For the text-containing cell, return its midpoint in [X, Y] coordinate format. 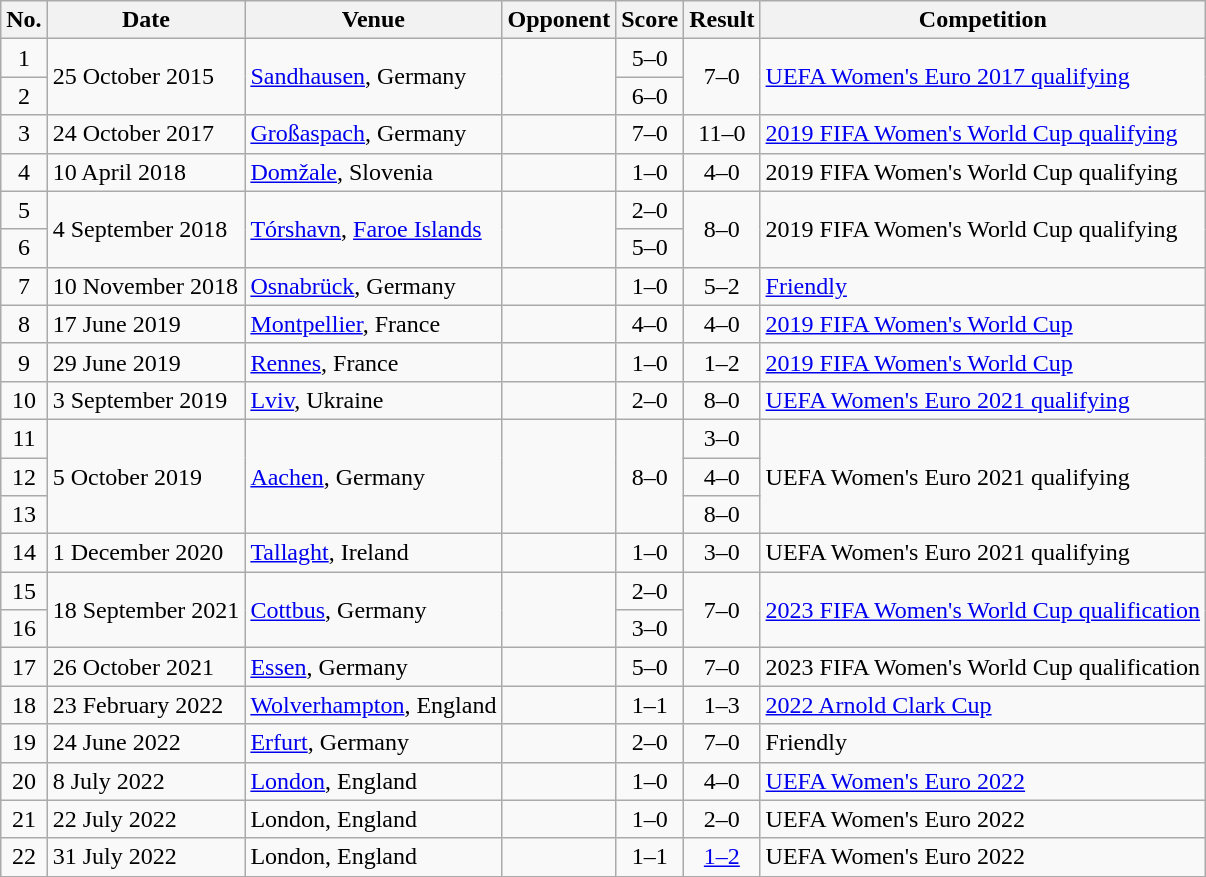
4 [24, 172]
22 July 2022 [146, 819]
3 [24, 134]
Montpellier, France [374, 324]
26 October 2021 [146, 667]
Aachen, Germany [374, 476]
19 [24, 743]
5 [24, 210]
12 [24, 477]
8 [24, 324]
Result [722, 20]
20 [24, 781]
Venue [374, 20]
25 October 2015 [146, 77]
5 October 2019 [146, 476]
18 [24, 705]
11 [24, 438]
9 [24, 362]
17 June 2019 [146, 324]
21 [24, 819]
Date [146, 20]
3 September 2019 [146, 400]
2022 Arnold Clark Cup [983, 705]
23 February 2022 [146, 705]
10 [24, 400]
Tallaght, Ireland [374, 553]
24 June 2022 [146, 743]
13 [24, 515]
Wolverhampton, England [374, 705]
8 July 2022 [146, 781]
Cottbus, Germany [374, 610]
6–0 [650, 96]
4 September 2018 [146, 229]
15 [24, 591]
1–3 [722, 705]
Competition [983, 20]
Erfurt, Germany [374, 743]
Lviv, Ukraine [374, 400]
10 April 2018 [146, 172]
31 July 2022 [146, 857]
11–0 [722, 134]
Opponent [559, 20]
1 December 2020 [146, 553]
17 [24, 667]
10 November 2018 [146, 286]
1 [24, 58]
No. [24, 20]
16 [24, 629]
7 [24, 286]
Domžale, Slovenia [374, 172]
24 October 2017 [146, 134]
Rennes, France [374, 362]
5–2 [722, 286]
6 [24, 248]
UEFA Women's Euro 2017 qualifying [983, 77]
Großaspach, Germany [374, 134]
22 [24, 857]
18 September 2021 [146, 610]
14 [24, 553]
2 [24, 96]
Sandhausen, Germany [374, 77]
Essen, Germany [374, 667]
Score [650, 20]
Tórshavn, Faroe Islands [374, 229]
Osnabrück, Germany [374, 286]
29 June 2019 [146, 362]
